Find where the given text appears and provide that cell's center as [x, y] coordinate. 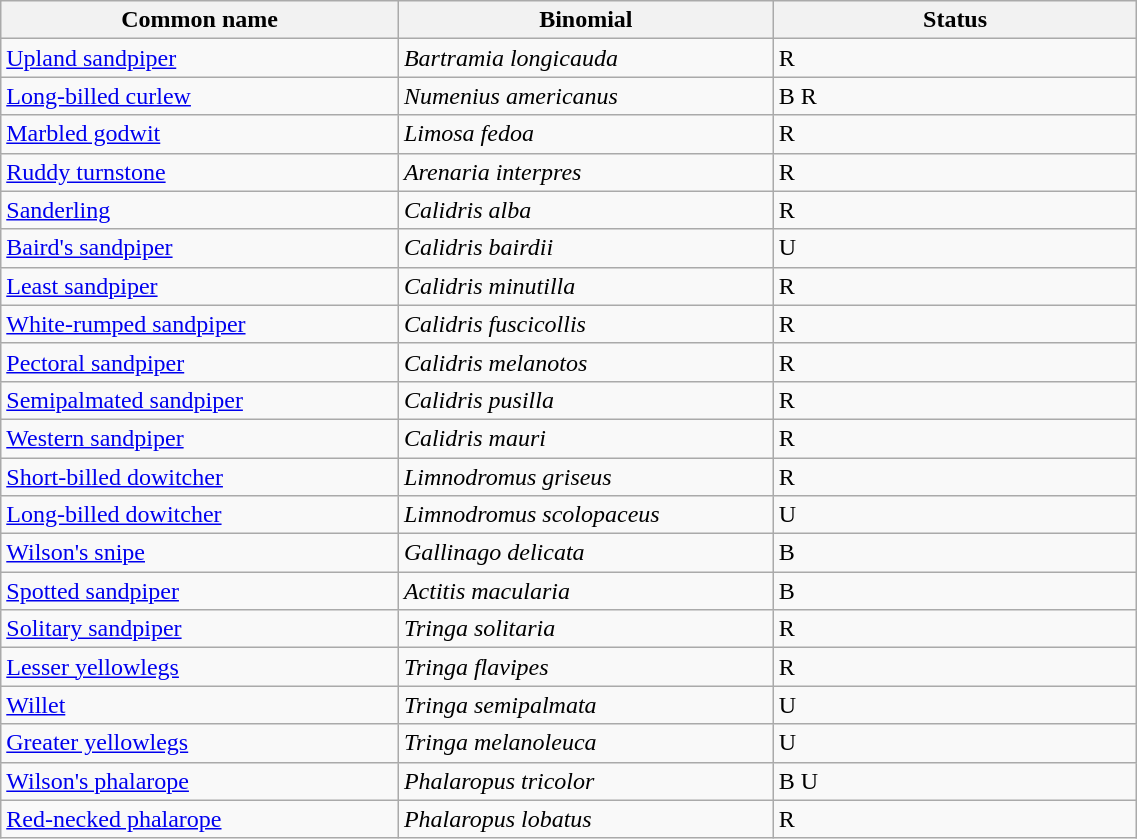
Phalaropus tricolor [586, 781]
Red-necked phalarope [200, 819]
Long-billed curlew [200, 96]
Binomial [586, 20]
Actitis macularia [586, 591]
Pectoral sandpiper [200, 362]
Phalaropus lobatus [586, 819]
Semipalmated sandpiper [200, 400]
Numenius americanus [586, 96]
Solitary sandpiper [200, 629]
Status [955, 20]
Long-billed dowitcher [200, 515]
Calidris bairdii [586, 248]
B U [955, 781]
Greater yellowlegs [200, 743]
Calidris pusilla [586, 400]
Tringa semipalmata [586, 705]
White-rumped sandpiper [200, 324]
Wilson's phalarope [200, 781]
Marbled godwit [200, 134]
Tringa melanoleuca [586, 743]
Limnodromus scolopaceus [586, 515]
Short-billed dowitcher [200, 477]
Calidris alba [586, 210]
Arenaria interpres [586, 172]
Gallinago delicata [586, 553]
Calidris fuscicollis [586, 324]
Limosa fedoa [586, 134]
Least sandpiper [200, 286]
Calidris melanotos [586, 362]
Baird's sandpiper [200, 248]
Upland sandpiper [200, 58]
Calidris mauri [586, 438]
Tringa solitaria [586, 629]
Willet [200, 705]
Lesser yellowlegs [200, 667]
Bartramia longicauda [586, 58]
Calidris minutilla [586, 286]
Tringa flavipes [586, 667]
Limnodromus griseus [586, 477]
Common name [200, 20]
Western sandpiper [200, 438]
Sanderling [200, 210]
Spotted sandpiper [200, 591]
B R [955, 96]
Wilson's snipe [200, 553]
Ruddy turnstone [200, 172]
